Detect which cell encompasses the target text, then output its [X, Y] center coordinate. 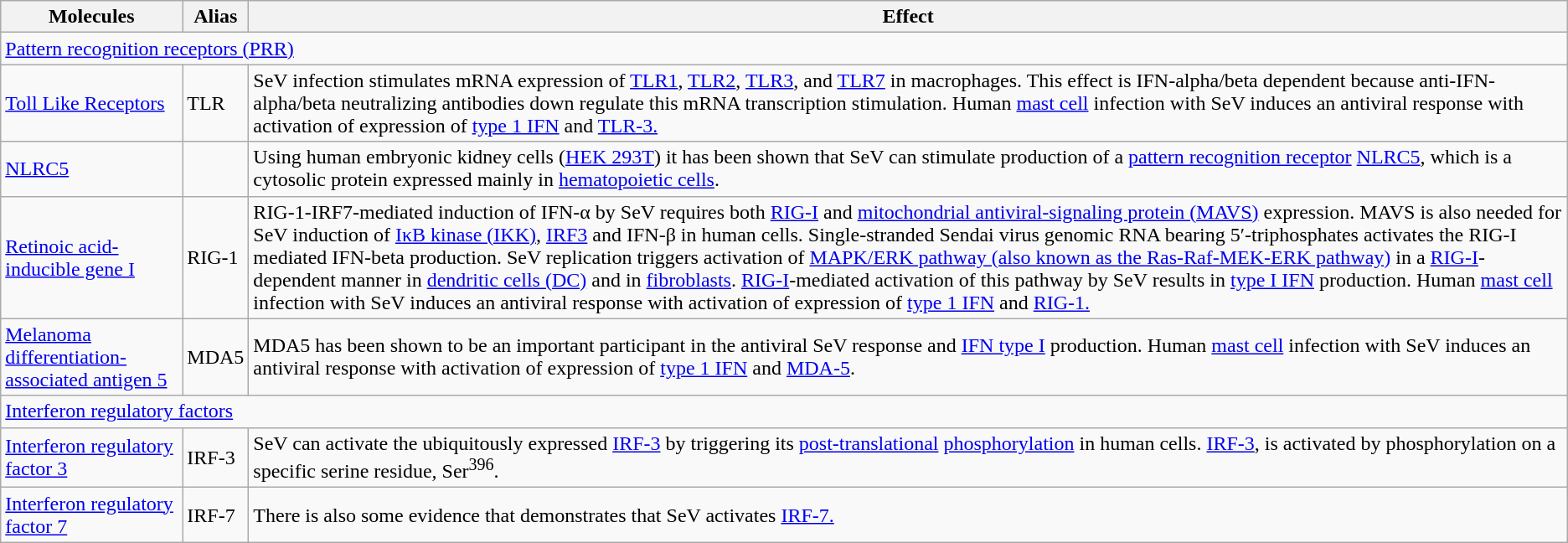
Interferon regulatory factors [784, 411]
Melanoma differentiation-associated antigen 5 [92, 357]
Pattern recognition receptors (PRR) [784, 49]
TLR [216, 103]
IRF-3 [216, 458]
Alias [216, 17]
Retinoic acid-inducible gene I [92, 257]
IRF-7 [216, 515]
Toll Like Receptors [92, 103]
RIG-1 [216, 257]
Interferon regulatory factor 7 [92, 515]
Effect [908, 17]
There is also some evidence that demonstrates that SeV activates IRF-7. [908, 515]
MDA5 [216, 357]
Interferon regulatory factor 3 [92, 458]
NLRC5 [92, 169]
Molecules [92, 17]
